Provide the [X, Y] coordinate of the cell's center where the given text is located.  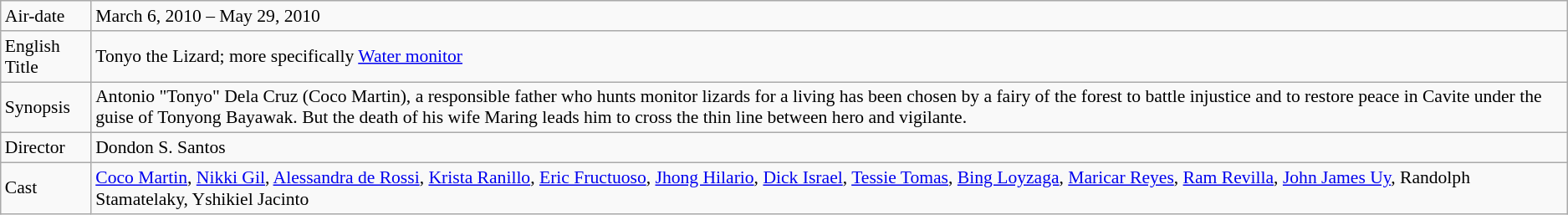
Synopsis [46, 107]
Cast [46, 189]
Air-date [46, 16]
March 6, 2010 – May 29, 2010 [829, 16]
English Title [46, 57]
Dondon S. Santos [829, 148]
Director [46, 148]
Tonyo the Lizard; more specifically Water monitor [829, 57]
